Return [X, Y] of the center of cell containing provided text 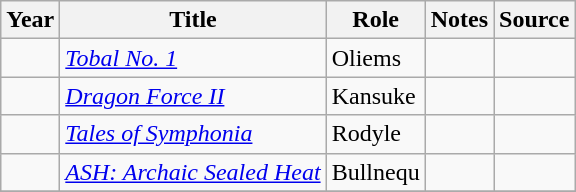
Oliems [376, 58]
Role [376, 20]
ASH: Archaic Sealed Heat [193, 172]
Tales of Symphonia [193, 134]
Tobal No. 1 [193, 58]
Bullnequ [376, 172]
Rodyle [376, 134]
Dragon Force II [193, 96]
Notes [459, 20]
Year [30, 20]
Source [534, 20]
Title [193, 20]
Kansuke [376, 96]
